Identify which cell holds the provided text, then report its (x, y) central coordinate. 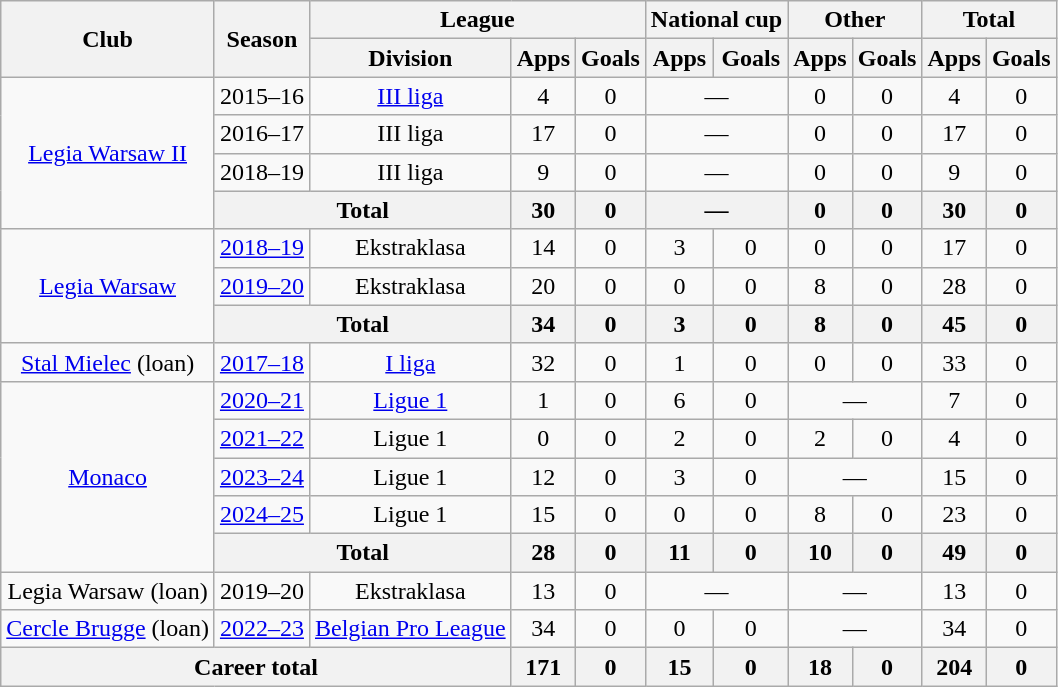
23 (954, 515)
171 (543, 667)
National cup (716, 20)
33 (954, 362)
Stal Mielec (loan) (108, 362)
Cercle Brugge (loan) (108, 629)
Belgian Pro League (410, 629)
2016–17 (262, 134)
7 (954, 400)
2021–22 (262, 438)
2024–25 (262, 515)
32 (543, 362)
Season (262, 39)
League (477, 20)
18 (820, 667)
Division (410, 58)
Monaco (108, 476)
45 (954, 324)
12 (543, 477)
Legia Warsaw II (108, 153)
2015–16 (262, 96)
20 (543, 286)
Club (108, 39)
Legia Warsaw (108, 286)
2017–18 (262, 362)
14 (543, 248)
2020–21 (262, 400)
Other (855, 20)
49 (954, 553)
11 (679, 553)
Legia Warsaw (loan) (108, 591)
10 (820, 553)
204 (954, 667)
I liga (410, 362)
6 (679, 400)
2023–24 (262, 477)
2022–23 (262, 629)
Career total (256, 667)
